Locate the cell with the specified text and output its [x, y] center coordinate. 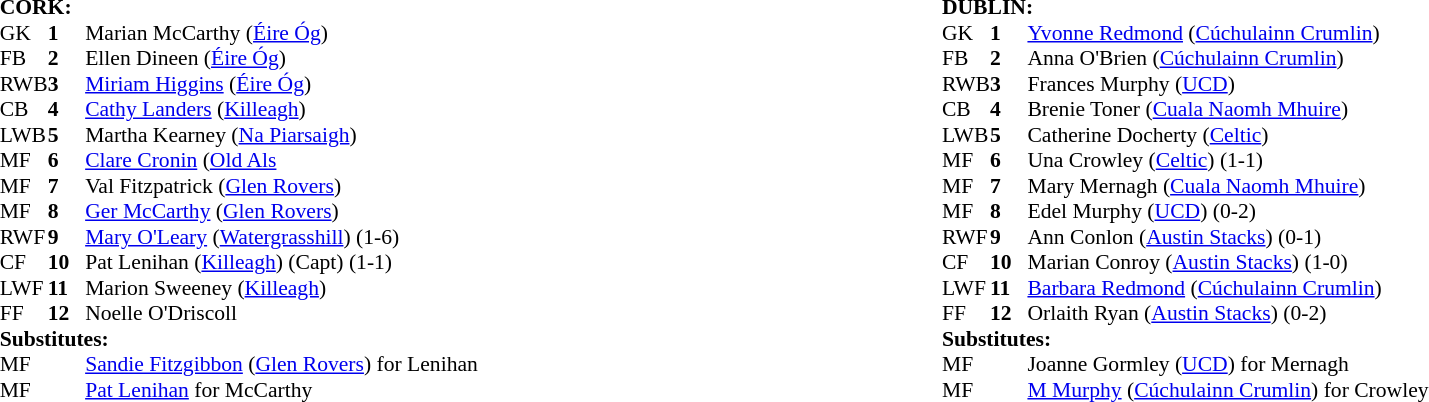
Brenie Toner (Cuala Naomh Mhuire) [1228, 109]
Marion Sweeney (Killeagh) [282, 288]
Ellen Dineen (Éire Óg) [282, 59]
Miriam Higgins (Éire Óg) [282, 84]
Mary Mernagh (Cuala Naomh Mhuire) [1228, 186]
Pat Lenihan (Killeagh) (Capt) (1-1) [282, 263]
Orlaith Ryan (Austin Stacks) (0-2) [1228, 313]
Clare Cronin (Old Als [282, 161]
Marian Conroy (Austin Stacks) (1-0) [1228, 263]
Ann Conlon (Austin Stacks) (0-1) [1228, 237]
Frances Murphy (UCD) [1228, 84]
Yvonne Redmond (Cúchulainn Crumlin) [1228, 33]
Martha Kearney (Na Piarsaigh) [282, 135]
Edel Murphy (UCD) (0-2) [1228, 211]
Anna O'Brien (Cúchulainn Crumlin) [1228, 59]
Mary O'Leary (Watergrasshill) (1-6) [282, 237]
Val Fitzpatrick (Glen Rovers) [282, 186]
Cathy Landers (Killeagh) [282, 109]
Una Crowley (Celtic) (1-1) [1228, 161]
Barbara Redmond (Cúchulainn Crumlin) [1228, 288]
Marian McCarthy (Éire Óg) [282, 33]
Catherine Docherty (Celtic) [1228, 135]
Sandie Fitzgibbon (Glen Rovers) for Lenihan [282, 365]
Joanne Gormley (UCD) for Mernagh [1228, 365]
Ger McCarthy (Glen Rovers) [282, 211]
Noelle O'Driscoll [282, 313]
